Detect which cell encompasses the target text, then output its [X, Y] center coordinate. 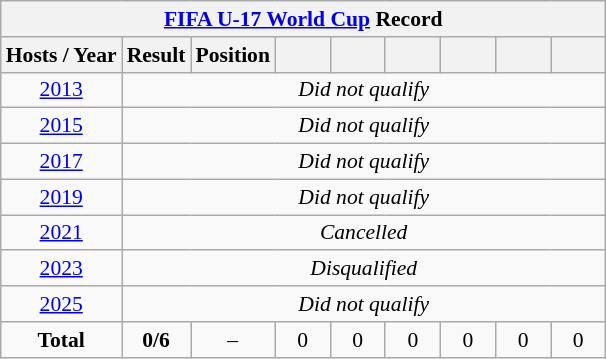
2021 [62, 233]
2023 [62, 269]
2015 [62, 126]
Disqualified [364, 269]
Hosts / Year [62, 55]
2013 [62, 90]
FIFA U-17 World Cup Record [304, 19]
0/6 [156, 340]
2025 [62, 304]
Position [232, 55]
2019 [62, 197]
2017 [62, 162]
Total [62, 340]
Cancelled [364, 233]
– [232, 340]
Result [156, 55]
